Determine the [X, Y] coordinate at the center of the cell enclosing the given text.  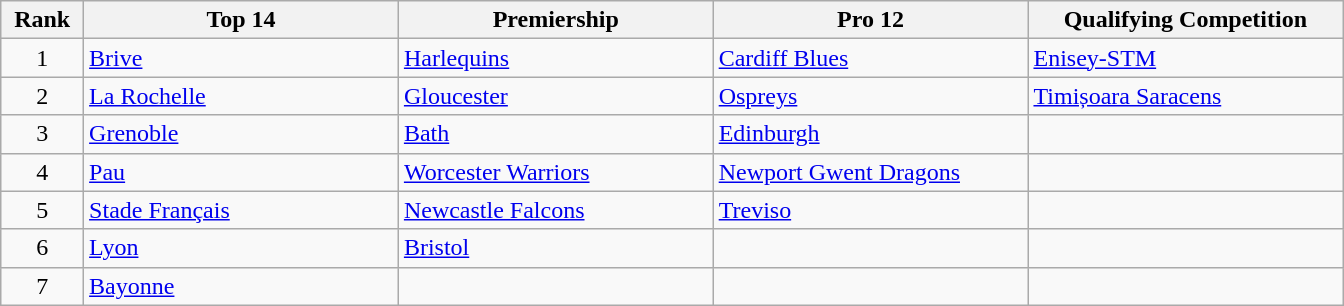
Pau [242, 172]
La Rochelle [242, 96]
Gloucester [556, 96]
Qualifying Competition [1186, 20]
6 [42, 248]
1 [42, 58]
Timișoara Saracens [1186, 96]
Cardiff Blues [870, 58]
Brive [242, 58]
4 [42, 172]
Treviso [870, 210]
Grenoble [242, 134]
Newcastle Falcons [556, 210]
Enisey-STM [1186, 58]
Rank [42, 20]
3 [42, 134]
Ospreys [870, 96]
Newport Gwent Dragons [870, 172]
Bayonne [242, 286]
5 [42, 210]
7 [42, 286]
Stade Français [242, 210]
Worcester Warriors [556, 172]
Premiership [556, 20]
Bristol [556, 248]
Edinburgh [870, 134]
Bath [556, 134]
2 [42, 96]
Top 14 [242, 20]
Lyon [242, 248]
Harlequins [556, 58]
Pro 12 [870, 20]
